Output the (X, Y) coordinate of the center of the cell containing the given text.  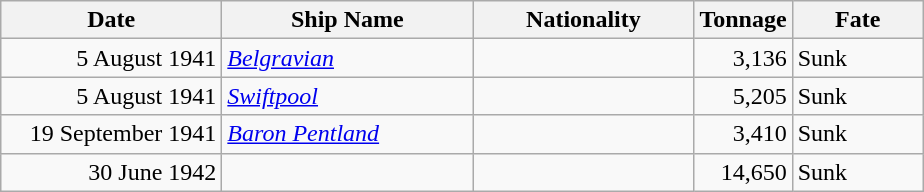
5,205 (743, 96)
Date (112, 20)
Fate (858, 20)
Belgravian (348, 58)
19 September 1941 (112, 134)
Swiftpool (348, 96)
3,136 (743, 58)
30 June 1942 (112, 172)
Nationality (584, 20)
Ship Name (348, 20)
Tonnage (743, 20)
Baron Pentland (348, 134)
3,410 (743, 134)
14,650 (743, 172)
